Capture the cell that displays the provided text and extract its (x, y) central coordinate. 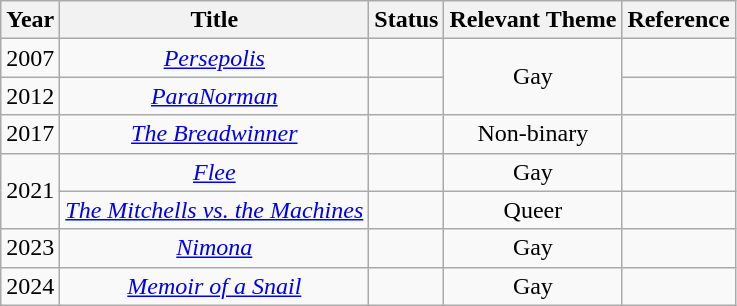
Persepolis (214, 58)
ParaNorman (214, 96)
2024 (30, 286)
The Mitchells vs. the Machines (214, 210)
2017 (30, 134)
Reference (678, 20)
Status (406, 20)
Flee (214, 172)
The Breadwinner (214, 134)
Title (214, 20)
Non-binary (533, 134)
Queer (533, 210)
2023 (30, 248)
Relevant Theme (533, 20)
2012 (30, 96)
2021 (30, 191)
Year (30, 20)
Memoir of a Snail (214, 286)
2007 (30, 58)
Nimona (214, 248)
